Scan for the cell matching the given text and deliver its [X, Y] coordinate at center. 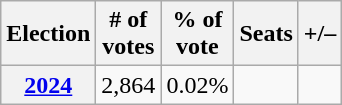
Seats [266, 34]
2024 [48, 85]
0.02% [198, 85]
2,864 [128, 85]
% ofvote [198, 34]
Election [48, 34]
+/– [320, 34]
# ofvotes [128, 34]
